Return (x, y) of the center of cell containing provided text 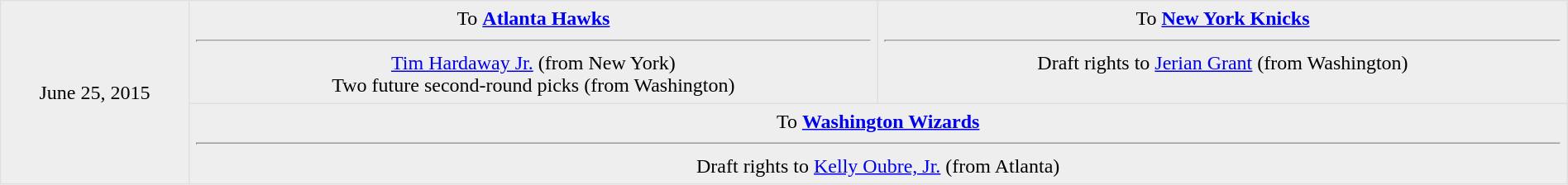
June 25, 2015 (94, 92)
To Atlanta HawksTim Hardaway Jr. (from New York)Two future second-round picks (from Washington) (533, 52)
To Washington WizardsDraft rights to Kelly Oubre, Jr. (from Atlanta) (878, 144)
To New York KnicksDraft rights to Jerian Grant (from Washington) (1223, 52)
